Scan for the cell matching the given text and deliver its (X, Y) coordinate at center. 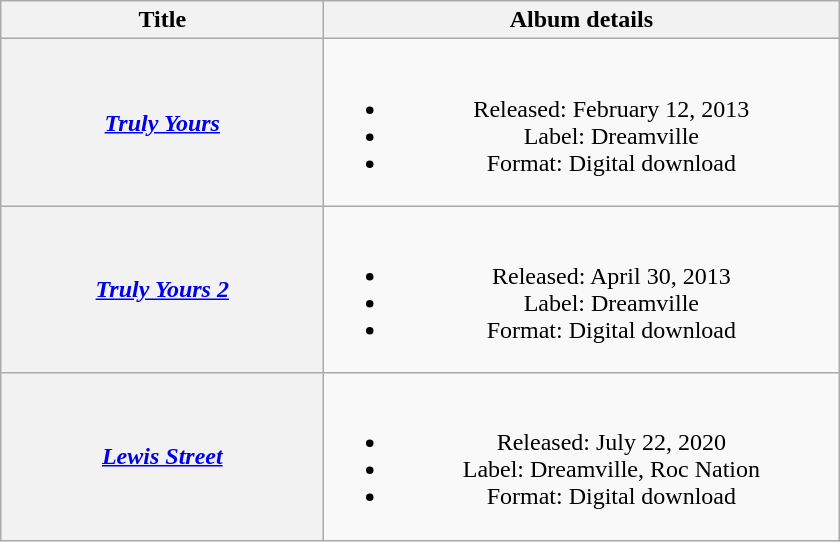
Released: July 22, 2020Label: Dreamville, Roc NationFormat: Digital download (582, 456)
Released: February 12, 2013Label: DreamvilleFormat: Digital download (582, 122)
Title (162, 20)
Truly Yours 2 (162, 290)
Album details (582, 20)
Truly Yours (162, 122)
Released: April 30, 2013Label: DreamvilleFormat: Digital download (582, 290)
Lewis Street (162, 456)
